Identify which cell holds the provided text, then report its (x, y) central coordinate. 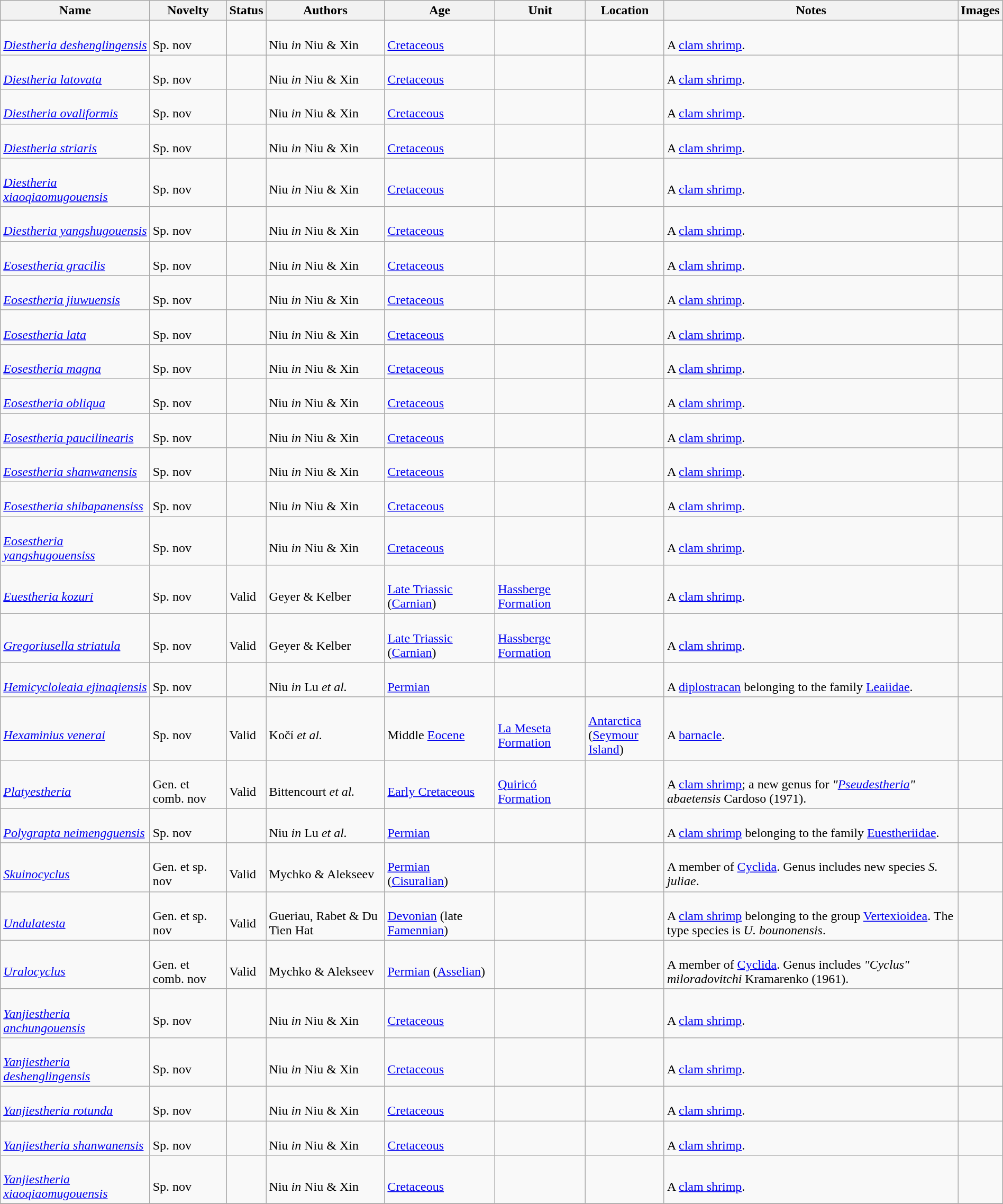
Notes (810, 11)
A member of Cyclida. Genus includes new species S. juliae. (810, 867)
Eosestheria magna (75, 362)
Age (440, 11)
Novelty (188, 11)
Euestheria kozuri (75, 590)
Eosestheria yangshugouensiss (75, 541)
Unit (541, 11)
Location (625, 11)
Skuinocyclus (75, 867)
Gregoriusella striatula (75, 638)
Diestheria yangshugouensis (75, 224)
Hexaminius venerai (75, 729)
Name (75, 11)
Images (980, 11)
Yanjiestheria xiaoqiaomugouensis (75, 1180)
Status (247, 11)
A barnacle. (810, 729)
Quiricó Formation (541, 784)
Early Cretaceous (440, 784)
Devonian (late Famennian) (440, 916)
Yanjiestheria deshenglingensis (75, 1062)
Eosestheria shanwanensis (75, 465)
Eosestheria jiuwuensis (75, 293)
A diplostracan belonging to the family Leaiidae. (810, 680)
Eosestheria gracilis (75, 258)
Hemicycloleaia ejinaqiensis (75, 680)
Permian (Asselian) (440, 964)
La Meseta Formation (541, 729)
Eosestheria obliqua (75, 396)
Kočí et al. (325, 729)
Diestheria latovata (75, 72)
Undulatesta (75, 916)
Yanjiestheria shanwanensis (75, 1138)
Diestheria striaris (75, 141)
Gueriau, Rabet & Du Tien Hat (325, 916)
Diestheria deshenglingensis (75, 38)
Bittencourt et al. (325, 784)
Antarctica(Seymour Island) (625, 729)
Eosestheria paucilinearis (75, 430)
Uralocyclus (75, 964)
A clam shrimp belonging to the group Vertexioidea. The type species is U. bounonensis. (810, 916)
Eosestheria shibapanensiss (75, 499)
Diestheria ovaliformis (75, 107)
Polygrapta neimengguensis (75, 826)
Platyestheria (75, 784)
A member of Cyclida. Genus includes "Cyclus" miloradovitchi Kramarenko (1961). (810, 964)
A clam shrimp belonging to the family Euestheriidae. (810, 826)
Diestheria xiaoqiaomugouensis (75, 182)
Authors (325, 11)
Eosestheria lata (75, 327)
Yanjiestheria anchungouensis (75, 1013)
A clam shrimp; a new genus for "Pseudestheria" abaetensis Cardoso (1971). (810, 784)
Yanjiestheria rotunda (75, 1103)
Middle Eocene (440, 729)
Permian (Cisuralian) (440, 867)
